Scan for the cell matching the given text and deliver its (x, y) coordinate at center. 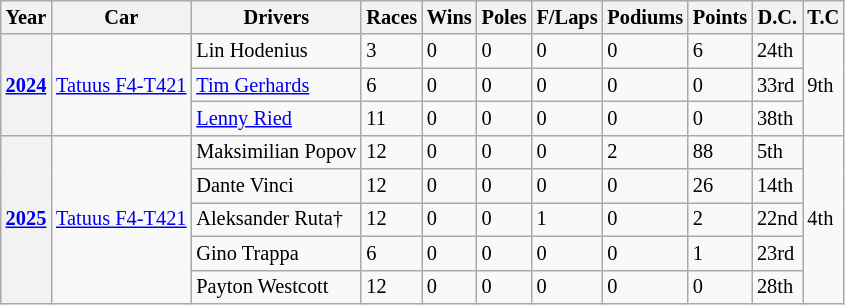
2025 (26, 219)
24th (777, 51)
Payton Westcott (276, 287)
88 (720, 152)
T.C (824, 17)
Podiums (645, 17)
5th (777, 152)
Tim Gerhards (276, 85)
4th (824, 219)
Maksimilian Popov (276, 152)
14th (777, 186)
3 (392, 51)
D.C. (777, 17)
11 (392, 118)
Year (26, 17)
33rd (777, 85)
38th (777, 118)
Poles (504, 17)
Dante Vinci (276, 186)
Wins (450, 17)
Aleksander Ruta† (276, 219)
22nd (777, 219)
2024 (26, 84)
Races (392, 17)
Drivers (276, 17)
Lenny Ried (276, 118)
23rd (777, 253)
Car (121, 17)
Points (720, 17)
28th (777, 287)
F/Laps (568, 17)
Gino Trappa (276, 253)
Lin Hodenius (276, 51)
9th (824, 84)
26 (720, 186)
